Identify which cell holds the provided text, then report its [X, Y] central coordinate. 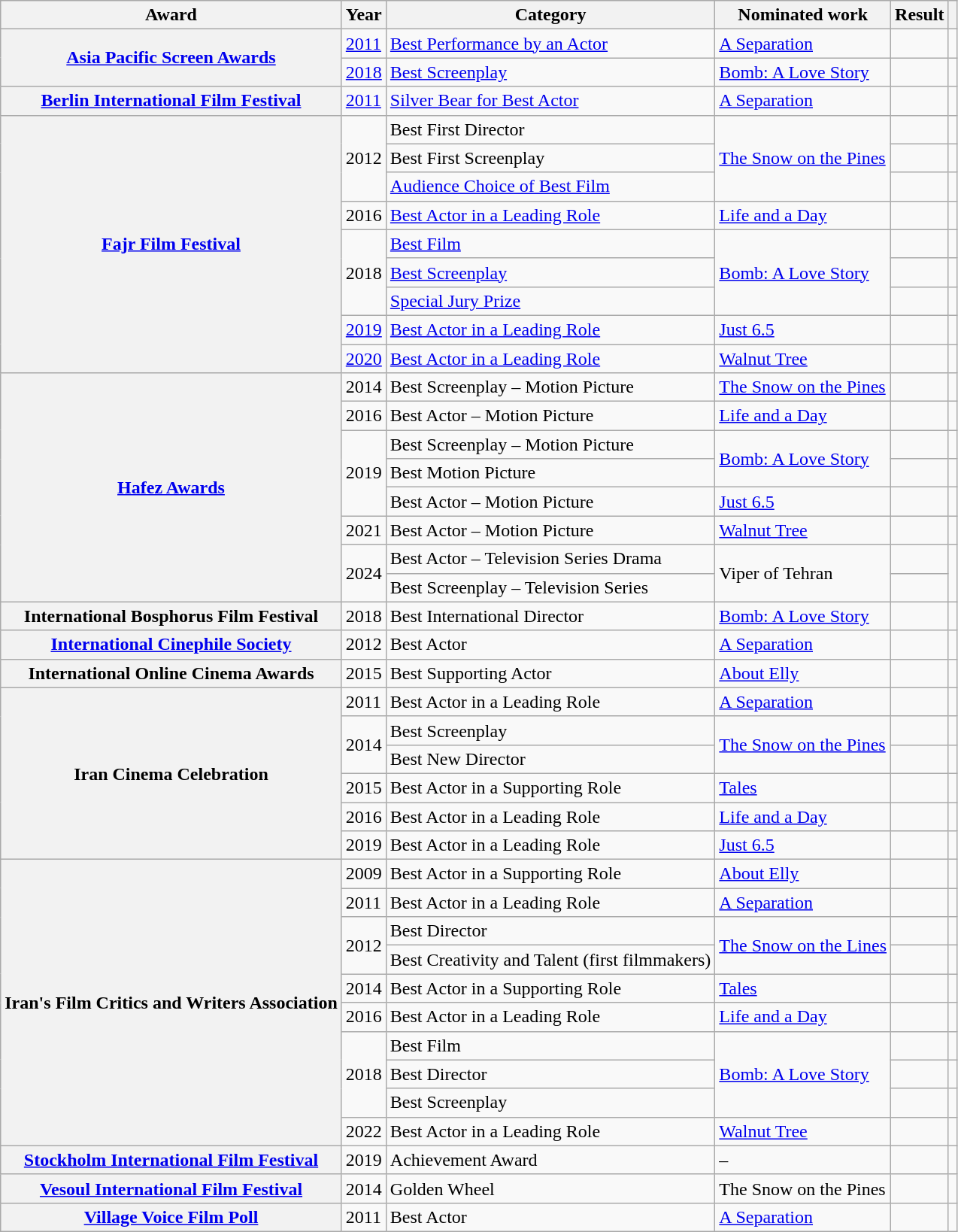
Audience Choice of Best Film [550, 187]
The Snow on the Lines [803, 945]
2024 [364, 573]
International Online Cinema Awards [171, 673]
Result [920, 15]
Fajr Film Festival [171, 244]
Stockholm International Film Festival [171, 1160]
Category [550, 15]
Viper of Tehran [803, 573]
Nominated work [803, 15]
Iran's Film Critics and Writers Association [171, 1003]
Hafez Awards [171, 487]
Golden Wheel [550, 1188]
Iran Cinema Celebration [171, 773]
Asia Pacific Screen Awards [171, 58]
2009 [364, 874]
Best Screenplay – Television Series [550, 587]
Best Motion Picture [550, 473]
Year [364, 15]
– [803, 1160]
2022 [364, 1131]
2020 [364, 359]
International Bosphorus Film Festival [171, 616]
Best Supporting Actor [550, 673]
Vesoul International Film Festival [171, 1188]
Silver Bear for Best Actor [550, 101]
Village Voice Film Poll [171, 1217]
Best First Director [550, 129]
Best New Director [550, 759]
Best Performance by an Actor [550, 44]
Best Actor – Television Series Drama [550, 559]
Berlin International Film Festival [171, 101]
Best Creativity and Talent (first filmmakers) [550, 960]
Achievement Award [550, 1160]
International Cinephile Society [171, 645]
Best First Screenplay [550, 158]
Special Jury Prize [550, 301]
Best International Director [550, 616]
2021 [364, 530]
Award [171, 15]
